Locate the cell with the specified text and output its (X, Y) center coordinate. 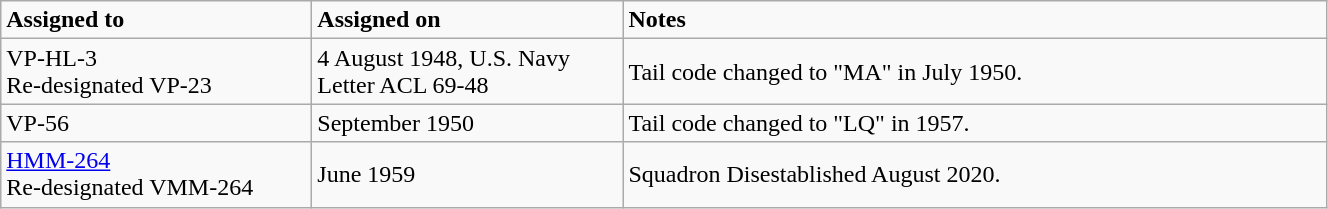
Assigned on (468, 20)
June 1959 (468, 174)
Tail code changed to "LQ" in 1957. (975, 123)
September 1950 (468, 123)
Notes (975, 20)
4 August 1948, U.S. Navy Letter ACL 69-48 (468, 72)
Assigned to (156, 20)
VP-56 (156, 123)
VP-HL-3Re-designated VP-23 (156, 72)
Tail code changed to "MA" in July 1950. (975, 72)
Squadron Disestablished August 2020. (975, 174)
HMM-264Re-designated VMM-264 (156, 174)
